From the cell containing the given text, extract its center point as (x, y) coordinate. 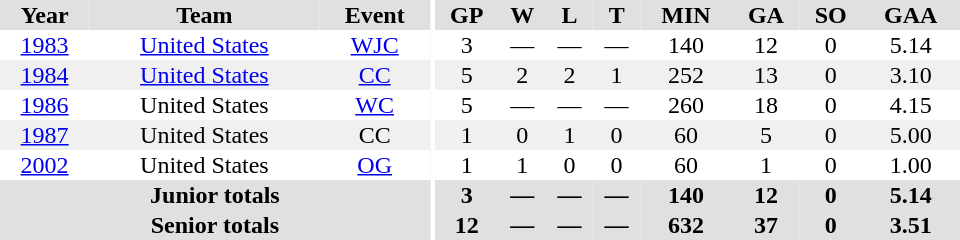
WC (375, 105)
18 (766, 105)
Senior totals (215, 225)
4.15 (910, 105)
1.00 (910, 165)
252 (686, 75)
Team (204, 15)
L (570, 15)
3.10 (910, 75)
37 (766, 225)
1984 (44, 75)
MIN (686, 15)
Event (375, 15)
OG (375, 165)
1986 (44, 105)
GAA (910, 15)
Junior totals (215, 195)
WJC (375, 45)
T (616, 15)
1987 (44, 135)
GA (766, 15)
SO (830, 15)
Year (44, 15)
GP (467, 15)
2002 (44, 165)
632 (686, 225)
W (522, 15)
260 (686, 105)
1983 (44, 45)
13 (766, 75)
3.51 (910, 225)
5.00 (910, 135)
